For the text-containing cell, return its midpoint in [X, Y] coordinate format. 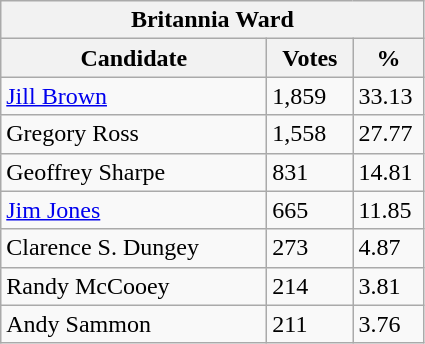
1,558 [310, 134]
Andy Sammon [134, 324]
214 [310, 286]
665 [310, 210]
Votes [310, 58]
% [388, 58]
831 [310, 172]
273 [310, 248]
Jim Jones [134, 210]
27.77 [388, 134]
4.87 [388, 248]
Geoffrey Sharpe [134, 172]
3.81 [388, 286]
33.13 [388, 96]
Jill Brown [134, 96]
11.85 [388, 210]
1,859 [310, 96]
3.76 [388, 324]
14.81 [388, 172]
Clarence S. Dungey [134, 248]
211 [310, 324]
Candidate [134, 58]
Britannia Ward [212, 20]
Randy McCooey [134, 286]
Gregory Ross [134, 134]
